Find where the given text appears and provide that cell's center as [X, Y] coordinate. 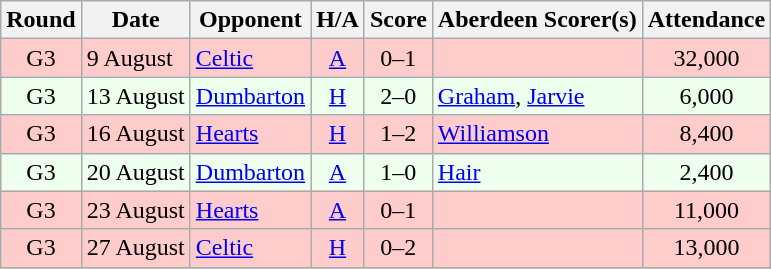
Round [41, 20]
8,400 [706, 134]
20 August [136, 172]
Aberdeen Scorer(s) [537, 20]
13,000 [706, 248]
Opponent [250, 20]
Graham, Jarvie [537, 96]
13 August [136, 96]
1–2 [398, 134]
0–2 [398, 248]
1–0 [398, 172]
11,000 [706, 210]
Score [398, 20]
Hair [537, 172]
27 August [136, 248]
16 August [136, 134]
23 August [136, 210]
32,000 [706, 58]
9 August [136, 58]
Attendance [706, 20]
Williamson [537, 134]
6,000 [706, 96]
Date [136, 20]
2–0 [398, 96]
2,400 [706, 172]
H/A [338, 20]
